Pinpoint the cell where the given text exists, returning its [x, y] midpoint coordinate. 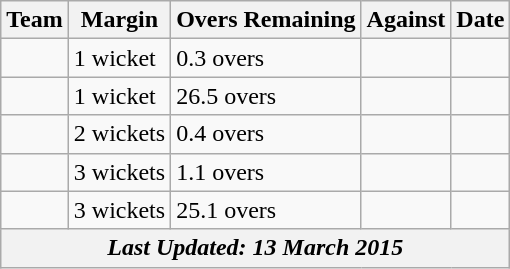
Date [480, 20]
0.3 overs [266, 58]
Team [35, 20]
0.4 overs [266, 134]
Overs Remaining [266, 20]
1.1 overs [266, 172]
Last Updated: 13 March 2015 [256, 248]
Against [406, 20]
26.5 overs [266, 96]
2 wickets [119, 134]
25.1 overs [266, 210]
Margin [119, 20]
